Return the [X, Y] coordinate for the center point of the cell that contains the specified text.  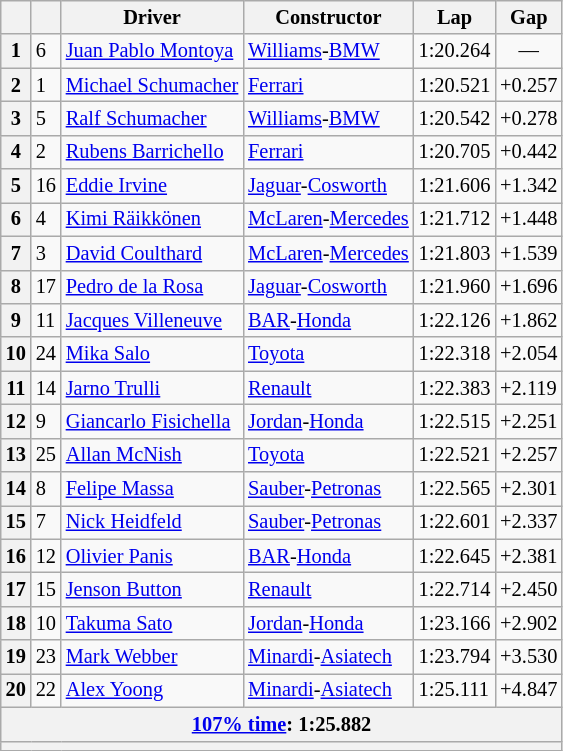
1:22.521 [455, 455]
1:22.601 [455, 522]
— [528, 51]
1:20.542 [455, 118]
1:22.126 [455, 320]
+2.257 [528, 455]
1:22.383 [455, 388]
Gap [528, 17]
+2.119 [528, 388]
+2.337 [528, 522]
1:21.960 [455, 287]
107% time: 1:25.882 [282, 724]
+0.278 [528, 118]
+4.847 [528, 690]
20 [16, 690]
18 [16, 623]
Jenson Button [152, 589]
1:22.714 [455, 589]
+1.539 [528, 253]
Kimi Räikkönen [152, 219]
+2.301 [528, 489]
Felipe Massa [152, 489]
1:22.515 [455, 421]
1:22.645 [455, 556]
+1.342 [528, 186]
Jacques Villeneuve [152, 320]
Mark Webber [152, 657]
1:21.803 [455, 253]
+1.448 [528, 219]
+2.450 [528, 589]
+2.902 [528, 623]
+1.862 [528, 320]
+2.381 [528, 556]
Ralf Schumacher [152, 118]
+0.442 [528, 152]
22 [46, 690]
Driver [152, 17]
Alex Yoong [152, 690]
Mika Salo [152, 354]
Takuma Sato [152, 623]
Pedro de la Rosa [152, 287]
David Coulthard [152, 253]
Jarno Trulli [152, 388]
1:22.318 [455, 354]
1:20.705 [455, 152]
+2.054 [528, 354]
1:20.521 [455, 85]
25 [46, 455]
1:25.111 [455, 690]
13 [16, 455]
1:21.712 [455, 219]
Juan Pablo Montoya [152, 51]
Constructor [328, 17]
1:20.264 [455, 51]
+3.530 [528, 657]
Rubens Barrichello [152, 152]
23 [46, 657]
+2.251 [528, 421]
+0.257 [528, 85]
Michael Schumacher [152, 85]
1:22.565 [455, 489]
Giancarlo Fisichella [152, 421]
24 [46, 354]
Eddie Irvine [152, 186]
Nick Heidfeld [152, 522]
Allan McNish [152, 455]
1:23.794 [455, 657]
Olivier Panis [152, 556]
1:21.606 [455, 186]
1:23.166 [455, 623]
19 [16, 657]
Lap [455, 17]
+1.696 [528, 287]
